Determine the [X, Y] coordinate at the center of the cell enclosing the given text.  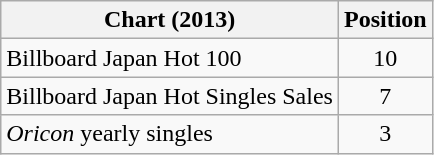
Billboard Japan Hot 100 [170, 58]
10 [385, 58]
Position [385, 20]
7 [385, 96]
Billboard Japan Hot Singles Sales [170, 96]
Chart (2013) [170, 20]
Oricon yearly singles [170, 134]
3 [385, 134]
